Detect which cell encompasses the target text, then output its (X, Y) center coordinate. 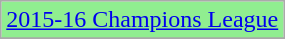
2015-16 Champions League (142, 20)
